Pinpoint the cell where the given text exists, returning its (X, Y) midpoint coordinate. 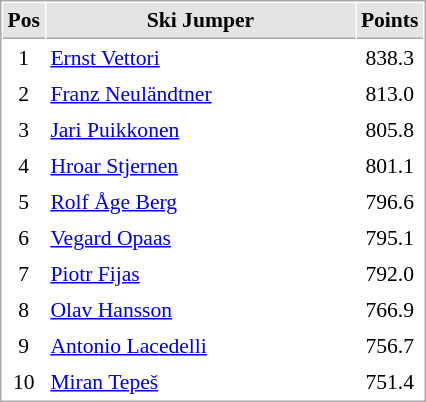
801.1 (390, 165)
3 (24, 129)
Ernst Vettori (200, 57)
Rolf Åge Berg (200, 201)
Miran Tepeš (200, 381)
5 (24, 201)
4 (24, 165)
Points (390, 21)
838.3 (390, 57)
796.6 (390, 201)
2 (24, 93)
Piotr Fijas (200, 273)
7 (24, 273)
Pos (24, 21)
10 (24, 381)
766.9 (390, 309)
Ski Jumper (200, 21)
6 (24, 237)
813.0 (390, 93)
Antonio Lacedelli (200, 345)
Jari Puikkonen (200, 129)
Olav Hansson (200, 309)
Vegard Opaas (200, 237)
751.4 (390, 381)
8 (24, 309)
9 (24, 345)
Hroar Stjernen (200, 165)
805.8 (390, 129)
756.7 (390, 345)
Franz Neuländtner (200, 93)
1 (24, 57)
792.0 (390, 273)
795.1 (390, 237)
